Extract the [X, Y] coordinate from the center of the cell holding the provided text.  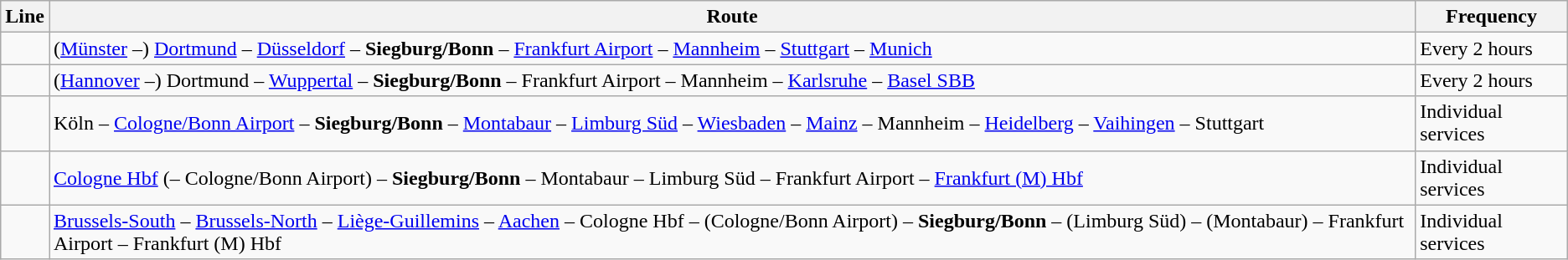
(Hannover –) Dortmund – Wuppertal – Siegburg/Bonn – Frankfurt Airport – Mannheim – Karlsruhe – Basel SBB [732, 80]
Frequency [1492, 17]
Köln – Cologne/Bonn Airport – Siegburg/Bonn – Montabaur – Limburg Süd – Wiesbaden – Mainz – Mannheim – Heidelberg – Vaihingen – Stuttgart [732, 124]
(Münster –) Dortmund – Düsseldorf – Siegburg/Bonn – Frankfurt Airport – Mannheim – Stuttgart – Munich [732, 48]
Route [732, 17]
Cologne Hbf (– Cologne/Bonn Airport) – Siegburg/Bonn – Montabaur – Limburg Süd – Frankfurt Airport – Frankfurt (M) Hbf [732, 177]
Line [25, 17]
